Scan for the cell matching the given text and deliver its (X, Y) coordinate at center. 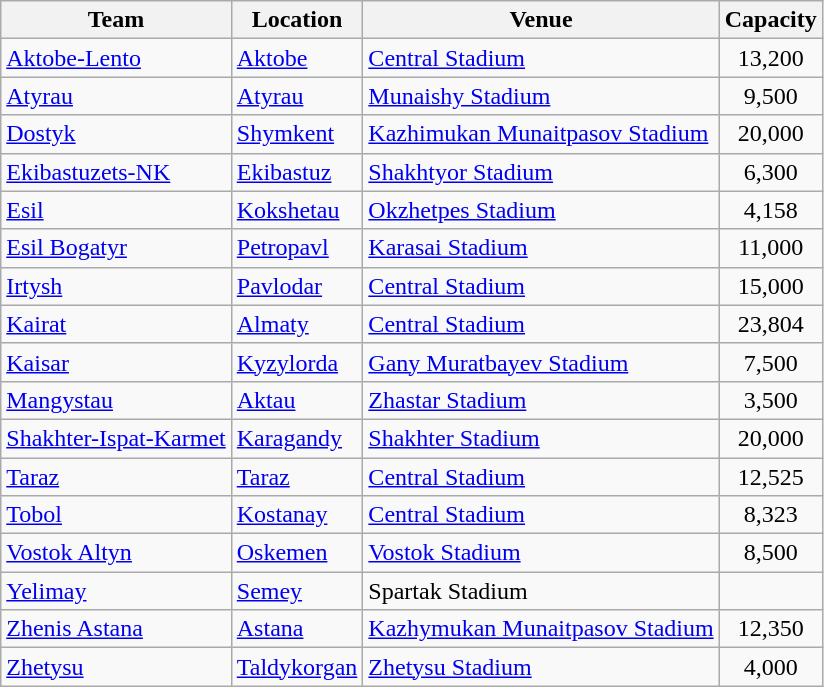
Dostyk (116, 134)
Shakhtyor Stadium (541, 172)
8,500 (770, 553)
Yelimay (116, 591)
23,804 (770, 324)
Petropavl (297, 248)
Astana (297, 629)
Irtysh (116, 286)
Zhenis Astana (116, 629)
Esil (116, 210)
Capacity (770, 20)
Esil Bogatyr (116, 248)
Vostok Stadium (541, 553)
Zhastar Stadium (541, 400)
Aktobe (297, 58)
Karagandy (297, 438)
12,525 (770, 477)
Kostanay (297, 515)
Shakhter Stadium (541, 438)
Kazhymukan Munaitpasov Stadium (541, 629)
Kaisar (116, 362)
Aktobe-Lento (116, 58)
Shakhter-Ispat-Karmet (116, 438)
4,000 (770, 667)
Aktau (297, 400)
Almaty (297, 324)
11,000 (770, 248)
Pavlodar (297, 286)
Kokshetau (297, 210)
Shymkent (297, 134)
Zhetysu (116, 667)
9,500 (770, 96)
Munaishy Stadium (541, 96)
4,158 (770, 210)
8,323 (770, 515)
Team (116, 20)
Ekibastuzets-NK (116, 172)
Semey (297, 591)
Ekibastuz (297, 172)
Kairat (116, 324)
Vostok Altyn (116, 553)
15,000 (770, 286)
Tobol (116, 515)
Taldykorgan (297, 667)
Zhetysu Stadium (541, 667)
Oskemen (297, 553)
Mangystau (116, 400)
Location (297, 20)
13,200 (770, 58)
Kazhimukan Munaitpasov Stadium (541, 134)
Gany Muratbayev Stadium (541, 362)
Venue (541, 20)
7,500 (770, 362)
Karasai Stadium (541, 248)
Kyzylorda (297, 362)
Spartak Stadium (541, 591)
Okzhetpes Stadium (541, 210)
3,500 (770, 400)
6,300 (770, 172)
12,350 (770, 629)
